Search for the cell housing the specified text and yield its [X, Y] center coordinate. 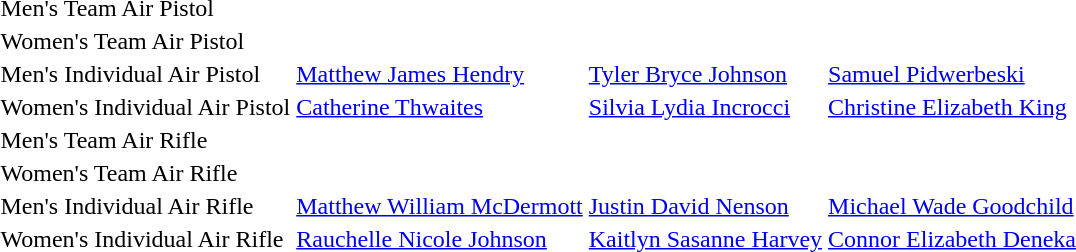
Catherine Thwaites [440, 107]
Tyler Bryce Johnson [705, 74]
Silvia Lydia Incrocci [705, 107]
Matthew James Hendry [440, 74]
Matthew William McDermott [440, 206]
Justin David Nenson [705, 206]
